Scan for the cell matching the given text and deliver its [X, Y] coordinate at center. 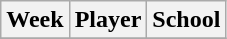
School [186, 20]
Week [35, 20]
Player [108, 20]
